Search for the cell housing the specified text and yield its (X, Y) center coordinate. 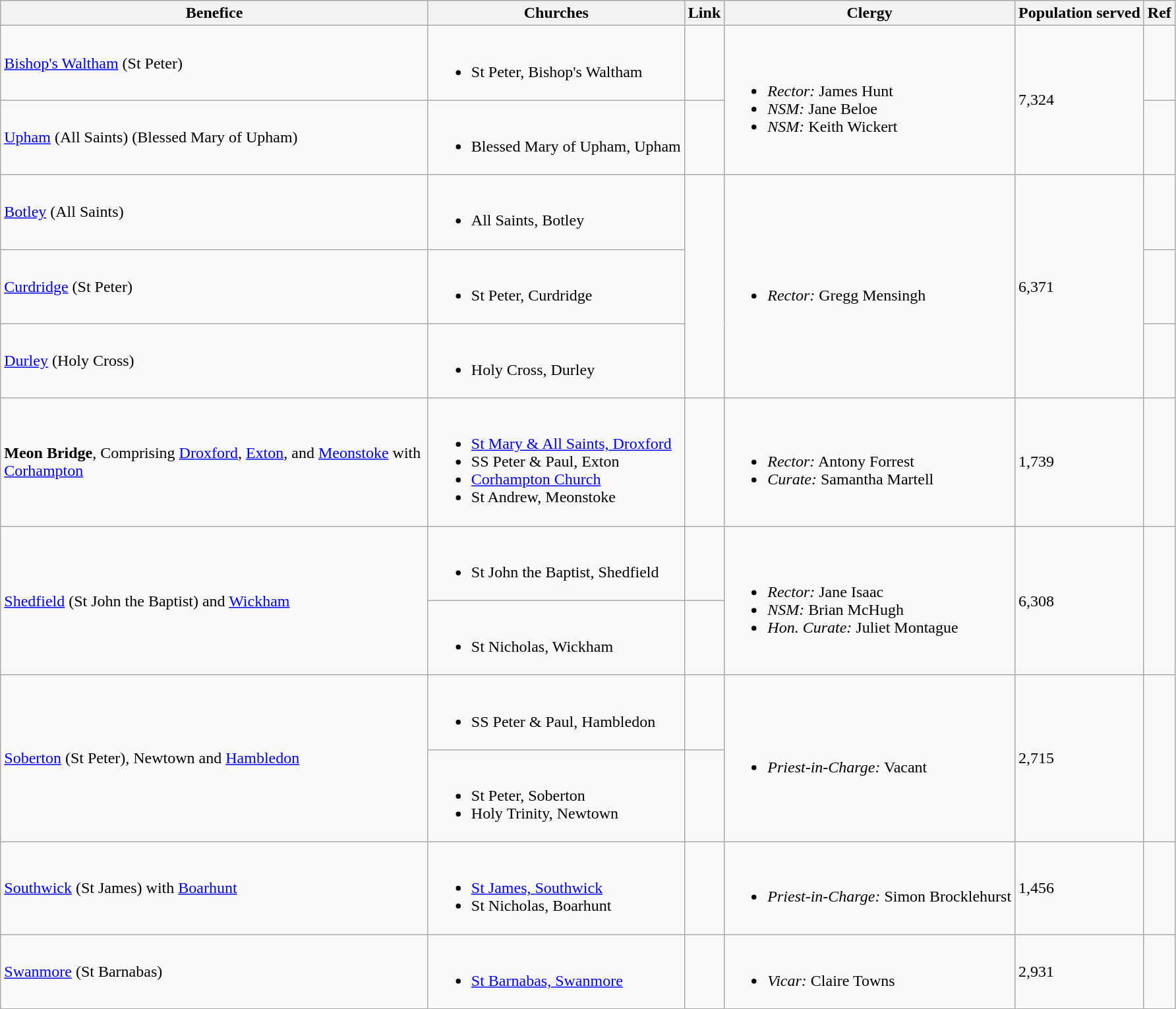
Shedfield (St John the Baptist) and Wickham (215, 600)
1,456 (1080, 888)
2,931 (1080, 971)
Link (704, 13)
Priest-in-Charge: Simon Brocklehurst (870, 888)
2,715 (1080, 758)
Priest-in-Charge: Vacant (870, 758)
Rector: Jane IsaacNSM: Brian McHughHon. Curate: Juliet Montague (870, 600)
Blessed Mary of Upham, Upham (556, 137)
6,308 (1080, 600)
St Barnabas, Swanmore (556, 971)
Ref (1159, 13)
St Nicholas, Wickham (556, 638)
Churches (556, 13)
Vicar: Claire Towns (870, 971)
Curdridge (St Peter) (215, 286)
Swanmore (St Barnabas) (215, 971)
7,324 (1080, 100)
Botley (All Saints) (215, 212)
Rector: Antony ForrestCurate: Samantha Martell (870, 462)
Soberton (St Peter), Newtown and Hambledon (215, 758)
St Mary & All Saints, DroxfordSS Peter & Paul, ExtonCorhampton ChurchSt Andrew, Meonstoke (556, 462)
Benefice (215, 13)
Upham (All Saints) (Blessed Mary of Upham) (215, 137)
Holy Cross, Durley (556, 361)
St Peter, Bishop's Waltham (556, 63)
St John the Baptist, Shedfield (556, 563)
SS Peter & Paul, Hambledon (556, 712)
Rector: James HuntNSM: Jane BeloeNSM: Keith Wickert (870, 100)
Clergy (870, 13)
St James, SouthwickSt Nicholas, Boarhunt (556, 888)
Bishop's Waltham (St Peter) (215, 63)
6,371 (1080, 286)
Meon Bridge, Comprising Droxford, Exton, and Meonstoke with Corhampton (215, 462)
Population served (1080, 13)
Durley (Holy Cross) (215, 361)
All Saints, Botley (556, 212)
1,739 (1080, 462)
St Peter, Curdridge (556, 286)
Rector: Gregg Mensingh (870, 286)
Southwick (St James) with Boarhunt (215, 888)
St Peter, SobertonHoly Trinity, Newtown (556, 795)
